Search for the cell housing the specified text and yield its (X, Y) center coordinate. 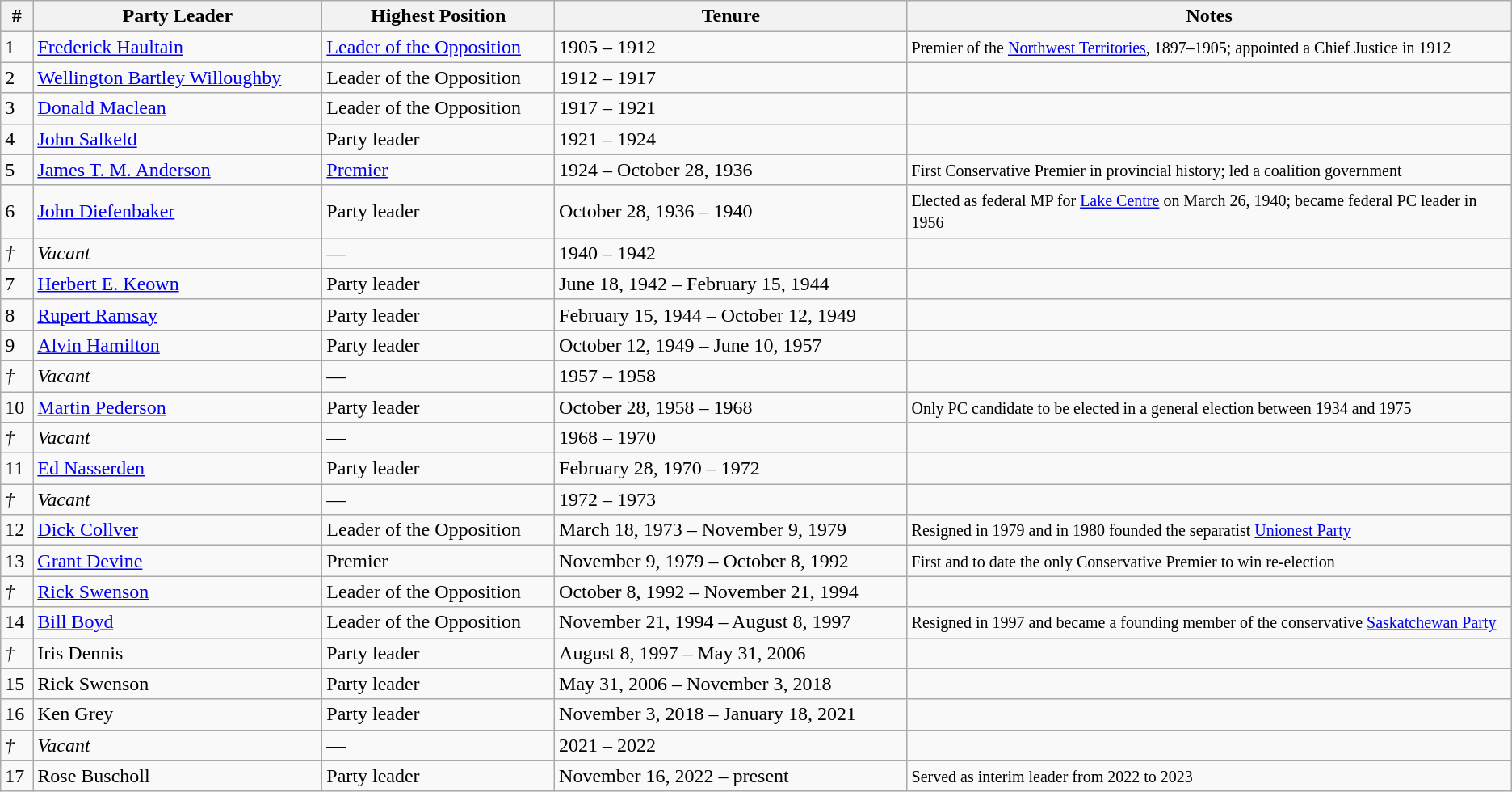
7 (17, 284)
Notes (1209, 16)
16 (17, 714)
November 3, 2018 – January 18, 2021 (731, 714)
Highest Position (439, 16)
1921 – 1924 (731, 139)
Party Leader (178, 16)
11 (17, 469)
10 (17, 407)
Herbert E. Keown (178, 284)
Ed Nasserden (178, 469)
13 (17, 561)
First Conservative Premier in provincial history; led a coalition government (1209, 170)
8 (17, 314)
12 (17, 530)
3 (17, 108)
1912 – 1917 (731, 78)
November 9, 1979 – October 8, 1992 (731, 561)
1968 – 1970 (731, 438)
1940 – 1942 (731, 253)
Only PC candidate to be elected in a general election between 1934 and 1975 (1209, 407)
James T. M. Anderson (178, 170)
February 15, 1944 – October 12, 1949 (731, 314)
Iris Dennis (178, 653)
Resigned in 1997 and became a founding member of the conservative Saskatchewan Party (1209, 622)
Served as interim leader from 2022 to 2023 (1209, 776)
1972 – 1973 (731, 499)
15 (17, 684)
October 12, 1949 – June 10, 1957 (731, 345)
June 18, 1942 – February 15, 1944 (731, 284)
2 (17, 78)
Resigned in 1979 and in 1980 founded the separatist Unionest Party (1209, 530)
John Diefenbaker (178, 212)
October 8, 1992 – November 21, 1994 (731, 592)
Grant Devine (178, 561)
Frederick Haultain (178, 47)
Ken Grey (178, 714)
1957 – 1958 (731, 376)
Bill Boyd (178, 622)
Dick Collver (178, 530)
Tenure (731, 16)
November 21, 1994 – August 8, 1997 (731, 622)
Martin Pederson (178, 407)
6 (17, 212)
1905 – 1912 (731, 47)
2021 – 2022 (731, 745)
First and to date the only Conservative Premier to win re-election (1209, 561)
October 28, 1936 – 1940 (731, 212)
1917 – 1921 (731, 108)
9 (17, 345)
John Salkeld (178, 139)
Rupert Ramsay (178, 314)
Premier of the Northwest Territories, 1897–1905; appointed a Chief Justice in 1912 (1209, 47)
17 (17, 776)
# (17, 16)
Alvin Hamilton (178, 345)
November 16, 2022 – present (731, 776)
Donald Maclean (178, 108)
4 (17, 139)
Wellington Bartley Willoughby (178, 78)
February 28, 1970 – 1972 (731, 469)
August 8, 1997 – May 31, 2006 (731, 653)
1924 – October 28, 1936 (731, 170)
Rose Buscholl (178, 776)
1 (17, 47)
14 (17, 622)
October 28, 1958 – 1968 (731, 407)
5 (17, 170)
May 31, 2006 – November 3, 2018 (731, 684)
Elected as federal MP for Lake Centre on March 26, 1940; became federal PC leader in 1956 (1209, 212)
March 18, 1973 – November 9, 1979 (731, 530)
